Extract the [x, y] coordinate from the center of the cell holding the provided text.  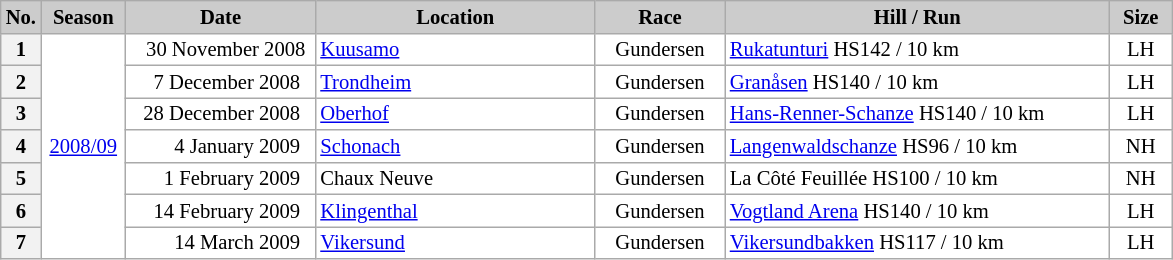
Hans-Renner-Schanze HS140 / 10 km [918, 113]
14 February 2009 [221, 210]
1 [21, 49]
Oberhof [455, 113]
7 December 2008 [221, 81]
La Côté Feuillée HS100 / 10 km [918, 178]
2008/09 [84, 146]
Vikersundbakken HS117 / 10 km [918, 242]
4 January 2009 [221, 146]
14 March 2009 [221, 242]
Langenwaldschanze HS96 / 10 km [918, 146]
Vogtland Arena HS140 / 10 km [918, 210]
Klingenthal [455, 210]
6 [21, 210]
Vikersund [455, 242]
Granåsen HS140 / 10 km [918, 81]
1 February 2009 [221, 178]
30 November 2008 [221, 49]
Season [84, 16]
Rukatunturi HS142 / 10 km [918, 49]
28 December 2008 [221, 113]
7 [21, 242]
3 [21, 113]
Race [660, 16]
Location [455, 16]
4 [21, 146]
Hill / Run [918, 16]
Trondheim [455, 81]
Size [1141, 16]
2 [21, 81]
No. [21, 16]
Date [221, 16]
Kuusamo [455, 49]
Schonach [455, 146]
Chaux Neuve [455, 178]
5 [21, 178]
